Detect which cell encompasses the target text, then output its (x, y) center coordinate. 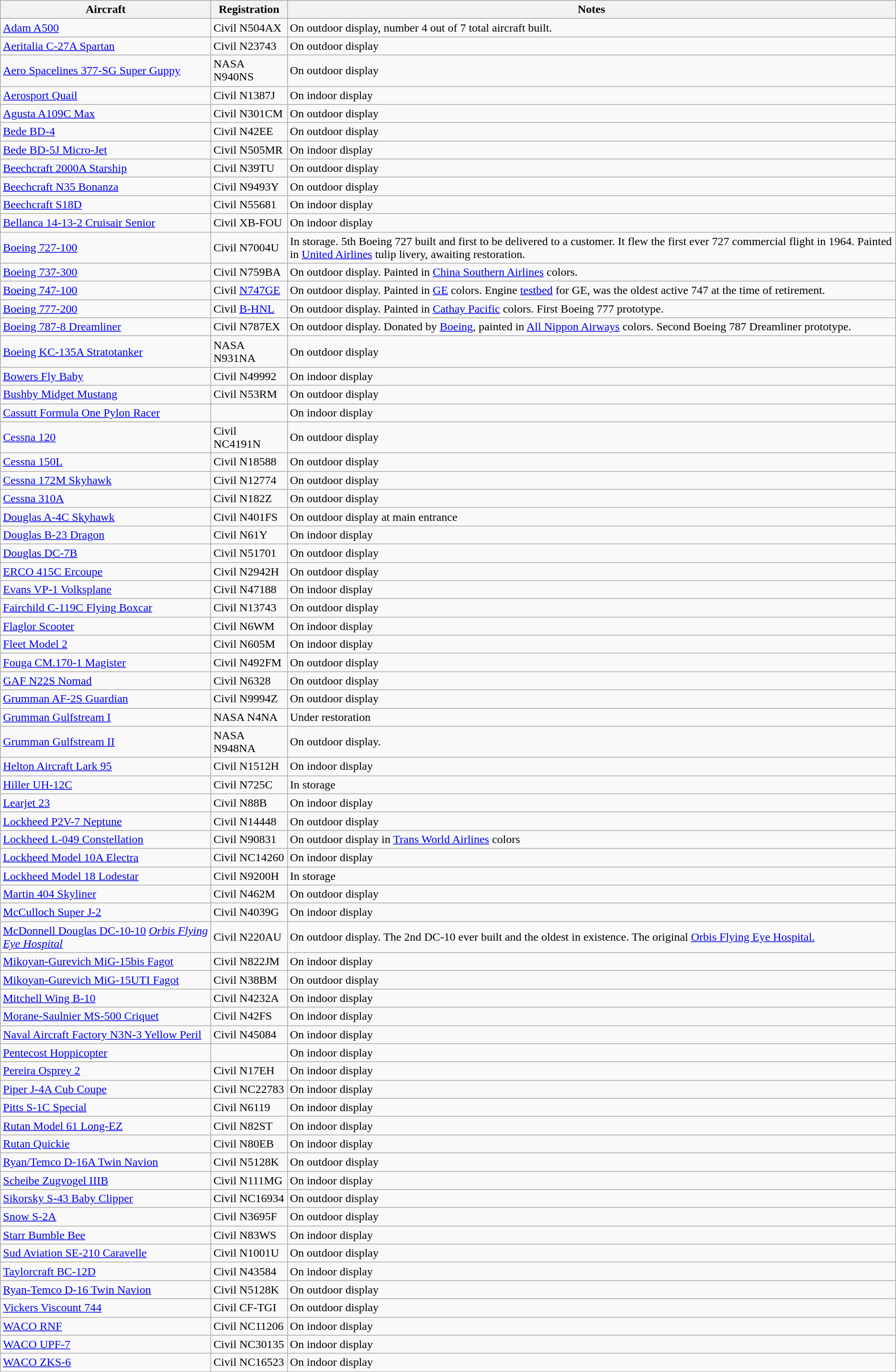
Registration (249, 10)
Civil N39TU (249, 168)
Civil N759BA (249, 272)
On outdoor display in Trans World Airlines colors (592, 839)
On outdoor display. Donated by Boeing, painted in All Nippon Airways colors. Second Boeing 787 Dreamliner prototype. (592, 327)
WACO ZKS-6 (106, 1362)
Learjet 23 (106, 803)
Evans VP-1 Volksplane (106, 590)
Civil N401FS (249, 517)
Notes (592, 10)
NASA N948NA (249, 742)
Civil N301CM (249, 113)
Civil N23743 (249, 46)
Morane-Saulnier MS-500 Criquet (106, 1016)
Civil N9493Y (249, 186)
Civil N55681 (249, 204)
Civil N90831 (249, 839)
Sud Aviation SE-210 Caravelle (106, 1253)
Civil N45084 (249, 1035)
Civil N43584 (249, 1271)
NASA N931NA (249, 351)
Civil N42FS (249, 1016)
Flaglor Scooter (106, 626)
Civil N4039G (249, 912)
Civil N51701 (249, 553)
Civil N462M (249, 894)
Boeing 787-8 Dreamliner (106, 327)
Bellanca 14-13-2 Cruisair Senior (106, 223)
Lockheed Model 10A Electra (106, 857)
Civil N6119 (249, 1107)
Civil N9994Z (249, 699)
NASA N940NS (249, 71)
On outdoor display. Painted in Cathay Pacific colors. First Boeing 777 prototype. (592, 309)
Boeing 747-100 (106, 291)
Civil N14448 (249, 821)
Civil N1001U (249, 1253)
Beechcraft S18D (106, 204)
Bede BD-4 (106, 132)
On outdoor display. Painted in China Southern Airlines colors. (592, 272)
Beechcraft 2000A Starship (106, 168)
Civil NC16934 (249, 1199)
Cessna 120 (106, 438)
Lockheed Model 18 Lodestar (106, 876)
Civil N4232A (249, 998)
Civil N12774 (249, 480)
Civil N7004U (249, 247)
WACO UPF-7 (106, 1344)
Fairchild C-119C Flying Boxcar (106, 608)
Civil N182Z (249, 498)
McDonnell Douglas DC-10-10 Orbis Flying Eye Hospital (106, 937)
NASA N4NA (249, 717)
Civil NC30135 (249, 1344)
Bushby Midget Mustang (106, 394)
Civil N61Y (249, 535)
Civil NC4191N (249, 438)
Civil NC16523 (249, 1362)
Civil N53RM (249, 394)
Civil N80EB (249, 1144)
Lockheed P2V-7 Neptune (106, 821)
Civil N88B (249, 803)
Bowers Fly Baby (106, 376)
Adam A500 (106, 28)
Rutan Model 61 Long-EZ (106, 1125)
Aeritalia C-27A Spartan (106, 46)
Mikoyan-Gurevich MiG-15bis Fagot (106, 962)
Starr Bumble Bee (106, 1235)
Civil N3695F (249, 1217)
Civil N111MG (249, 1180)
Mikoyan-Gurevich MiG-15UTI Fagot (106, 980)
Fleet Model 2 (106, 644)
Ryan/Temco D-16A Twin Navion (106, 1162)
Civil N82ST (249, 1125)
ERCO 415C Ercoupe (106, 571)
Boeing 777-200 (106, 309)
Civil N725C (249, 785)
Civil N2942H (249, 571)
Taylorcraft BC-12D (106, 1271)
Civil N492FM (249, 663)
Civil N49992 (249, 376)
Ryan-Temco D-16 Twin Navion (106, 1290)
Civil N9200H (249, 876)
Civil CF-TGI (249, 1308)
Civil N42EE (249, 132)
On outdoor display. (592, 742)
Boeing 737-300 (106, 272)
Aerosport Quail (106, 95)
Fouga CM.170-1 Magister (106, 663)
Civil N13743 (249, 608)
Civil NC14260 (249, 857)
Pereira Osprey 2 (106, 1071)
Civil N505MR (249, 150)
Civil N605M (249, 644)
Grumman AF-2S Guardian (106, 699)
Civil N47188 (249, 590)
Civil N1512H (249, 766)
Civil N1387J (249, 95)
Grumman Gulfstream I (106, 717)
Mitchell Wing B-10 (106, 998)
On outdoor display at main entrance (592, 517)
Civil N220AU (249, 937)
Civil NC11206 (249, 1326)
Beechcraft N35 Bonanza (106, 186)
Helton Aircraft Lark 95 (106, 766)
Civil N38BM (249, 980)
Grumman Gulfstream II (106, 742)
Piper J-4A Cub Coupe (106, 1089)
Aircraft (106, 10)
Bede BD-5J Micro-Jet (106, 150)
Under restoration (592, 717)
Civil N18588 (249, 462)
Boeing KC-135A Stratotanker (106, 351)
Naval Aircraft Factory N3N-3 Yellow Peril (106, 1035)
Cessna 150L (106, 462)
Vickers Viscount 744 (106, 1308)
Boeing 727-100 (106, 247)
Civil N83WS (249, 1235)
Civil N504AX (249, 28)
Sikorsky S-43 Baby Clipper (106, 1199)
Douglas A-4C Skyhawk (106, 517)
Hiller UH-12C (106, 785)
Civil N822JM (249, 962)
Civil N6WM (249, 626)
Aero Spacelines 377-SG Super Guppy (106, 71)
Pitts S-1C Special (106, 1107)
Snow S-2A (106, 1217)
Cessna 310A (106, 498)
Douglas B-23 Dragon (106, 535)
Civil B-HNL (249, 309)
Cassutt Formula One Pylon Racer (106, 413)
Civil N747GE (249, 291)
WACO RNF (106, 1326)
On outdoor display. Painted in GE colors. Engine testbed for GE, was the oldest active 747 at the time of retirement. (592, 291)
Martin 404 Skyliner (106, 894)
Civil NC22783 (249, 1089)
Agusta A109C Max (106, 113)
GAF N22S Nomad (106, 681)
On outdoor display. The 2nd DC-10 ever built and the oldest in existence. The original Orbis Flying Eye Hospital. (592, 937)
Douglas DC-7B (106, 553)
Rutan Quickie (106, 1144)
Civil N6328 (249, 681)
Scheibe Zugvogel IIIB (106, 1180)
On outdoor display, number 4 out of 7 total aircraft built. (592, 28)
Civil N787EX (249, 327)
Pentecost Hoppicopter (106, 1053)
Cessna 172M Skyhawk (106, 480)
Civil N17EH (249, 1071)
Civil XB-FOU (249, 223)
McCulloch Super J-2 (106, 912)
Lockheed L-049 Constellation (106, 839)
